From the cell containing the given text, extract its center point as (X, Y) coordinate. 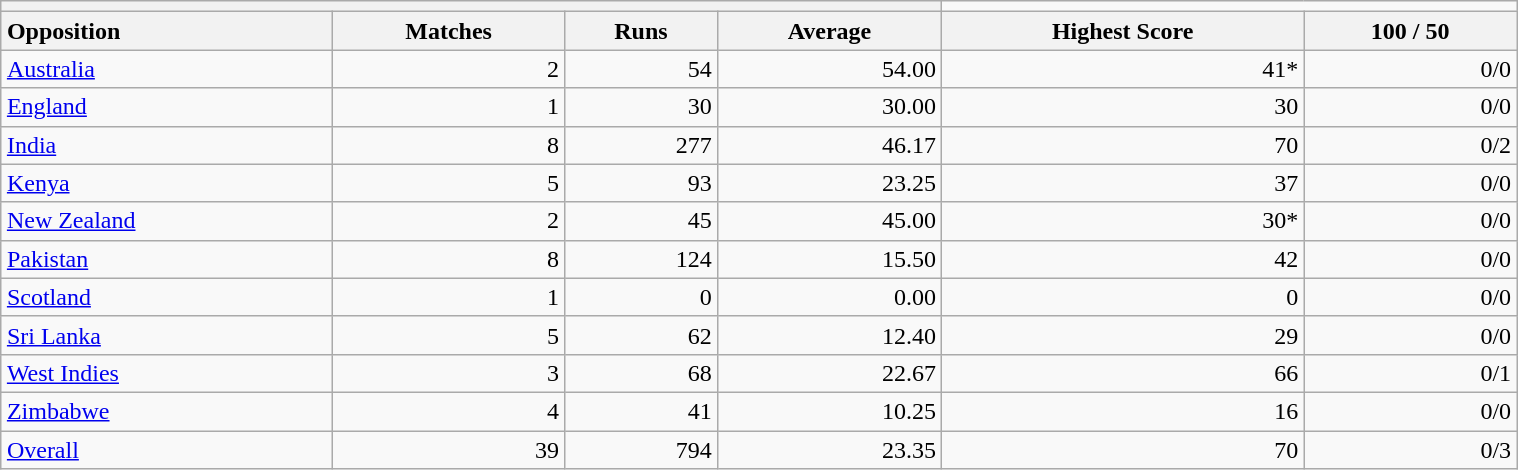
46.17 (829, 145)
93 (640, 183)
29 (1123, 335)
277 (640, 145)
42 (1123, 259)
Pakistan (166, 259)
45 (640, 221)
23.25 (829, 183)
30.00 (829, 107)
41* (1123, 69)
66 (1123, 373)
Australia (166, 69)
15.50 (829, 259)
62 (640, 335)
Sri Lanka (166, 335)
30* (1123, 221)
New Zealand (166, 221)
124 (640, 259)
54 (640, 69)
22.67 (829, 373)
41 (640, 411)
45.00 (829, 221)
Average (829, 31)
100 / 50 (1410, 31)
68 (640, 373)
37 (1123, 183)
794 (640, 449)
23.35 (829, 449)
39 (449, 449)
Runs (640, 31)
0/2 (1410, 145)
Highest Score (1123, 31)
Overall (166, 449)
Kenya (166, 183)
Scotland (166, 297)
16 (1123, 411)
Matches (449, 31)
0/3 (1410, 449)
4 (449, 411)
0/1 (1410, 373)
12.40 (829, 335)
0.00 (829, 297)
India (166, 145)
West Indies (166, 373)
10.25 (829, 411)
54.00 (829, 69)
Zimbabwe (166, 411)
3 (449, 373)
Opposition (166, 31)
England (166, 107)
